Pinpoint the cell where the given text exists, returning its [x, y] midpoint coordinate. 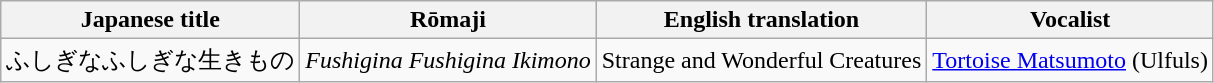
Strange and Wonderful Creatures [762, 60]
Vocalist [1070, 20]
Japanese title [150, 20]
Rōmaji [448, 20]
Fushigina Fushigina Ikimono [448, 60]
Tortoise Matsumoto (Ulfuls) [1070, 60]
English translation [762, 20]
ふしぎなふしぎな生きもの [150, 60]
